Detect which cell encompasses the target text, then output its (x, y) center coordinate. 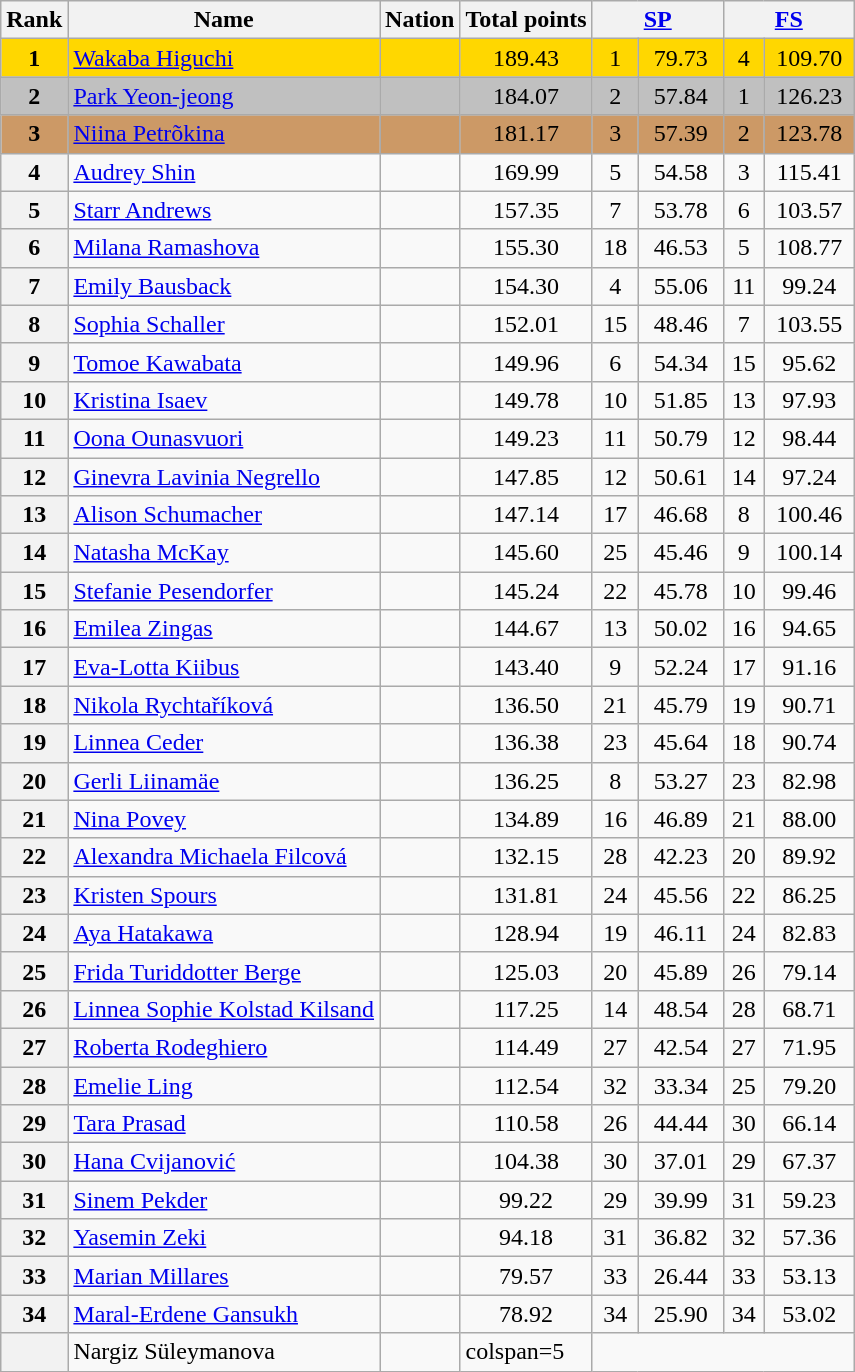
Roberta Rodeghiero (224, 1047)
103.55 (809, 324)
152.01 (526, 324)
53.02 (809, 1314)
110.58 (526, 1124)
132.15 (526, 857)
112.54 (526, 1085)
128.94 (526, 933)
Eva-Lotta Kiibus (224, 667)
82.83 (809, 933)
Nargiz Süleymanova (224, 1352)
136.50 (526, 705)
26.44 (680, 1276)
82.98 (809, 781)
Niina Petrõkina (224, 134)
Stefanie Pesendorfer (224, 591)
147.85 (526, 477)
136.25 (526, 781)
103.57 (809, 210)
99.22 (526, 1200)
145.24 (526, 591)
37.01 (680, 1162)
Nikola Rychtaříková (224, 705)
Alison Schumacher (224, 515)
104.38 (526, 1162)
157.35 (526, 210)
Ginevra Lavinia Negrello (224, 477)
Frida Turiddotter Berge (224, 971)
Oona Ounasvuori (224, 438)
46.89 (680, 819)
97.93 (809, 400)
45.79 (680, 705)
50.61 (680, 477)
Kristen Spours (224, 895)
Sophia Schaller (224, 324)
94.18 (526, 1238)
Total points (526, 20)
79.14 (809, 971)
45.64 (680, 743)
154.30 (526, 286)
Gerli Liinamäe (224, 781)
Aya Hatakawa (224, 933)
25.90 (680, 1314)
79.73 (680, 58)
53.13 (809, 1276)
33.34 (680, 1085)
Audrey Shin (224, 172)
59.23 (809, 1200)
134.89 (526, 819)
36.82 (680, 1238)
145.60 (526, 553)
Tara Prasad (224, 1124)
48.54 (680, 1009)
Rank (34, 20)
57.39 (680, 134)
117.25 (526, 1009)
100.14 (809, 553)
50.02 (680, 629)
136.38 (526, 743)
115.41 (809, 172)
Tomoe Kawabata (224, 362)
Maral-Erdene Gansukh (224, 1314)
Emily Bausback (224, 286)
89.92 (809, 857)
44.44 (680, 1124)
99.46 (809, 591)
97.24 (809, 477)
45.89 (680, 971)
Natasha McKay (224, 553)
53.27 (680, 781)
147.14 (526, 515)
Starr Andrews (224, 210)
Linnea Sophie Kolstad Kilsand (224, 1009)
Sinem Pekder (224, 1200)
149.96 (526, 362)
169.99 (526, 172)
45.56 (680, 895)
52.24 (680, 667)
184.07 (526, 96)
114.49 (526, 1047)
108.77 (809, 248)
39.99 (680, 1200)
50.79 (680, 438)
53.78 (680, 210)
54.34 (680, 362)
Name (224, 20)
155.30 (526, 248)
Emelie Ling (224, 1085)
45.78 (680, 591)
88.00 (809, 819)
79.20 (809, 1085)
126.23 (809, 96)
FS (788, 20)
149.78 (526, 400)
45.46 (680, 553)
51.85 (680, 400)
Milana Ramashova (224, 248)
149.23 (526, 438)
46.11 (680, 933)
95.62 (809, 362)
181.17 (526, 134)
Kristina Isaev (224, 400)
90.71 (809, 705)
91.16 (809, 667)
Park Yeon-jeong (224, 96)
Marian Millares (224, 1276)
Wakaba Higuchi (224, 58)
42.23 (680, 857)
Emilea Zingas (224, 629)
42.54 (680, 1047)
46.53 (680, 248)
Nation (420, 20)
Linnea Ceder (224, 743)
143.40 (526, 667)
94.65 (809, 629)
90.74 (809, 743)
79.57 (526, 1276)
78.92 (526, 1314)
131.81 (526, 895)
colspan=5 (526, 1352)
68.71 (809, 1009)
Alexandra Michaela Filcová (224, 857)
144.67 (526, 629)
46.68 (680, 515)
86.25 (809, 895)
Hana Cvijanović (224, 1162)
54.58 (680, 172)
71.95 (809, 1047)
48.46 (680, 324)
125.03 (526, 971)
55.06 (680, 286)
Nina Povey (224, 819)
123.78 (809, 134)
109.70 (809, 58)
66.14 (809, 1124)
100.46 (809, 515)
57.36 (809, 1238)
SP (658, 20)
67.37 (809, 1162)
Yasemin Zeki (224, 1238)
57.84 (680, 96)
98.44 (809, 438)
99.24 (809, 286)
189.43 (526, 58)
